Detect which cell encompasses the target text, then output its (X, Y) center coordinate. 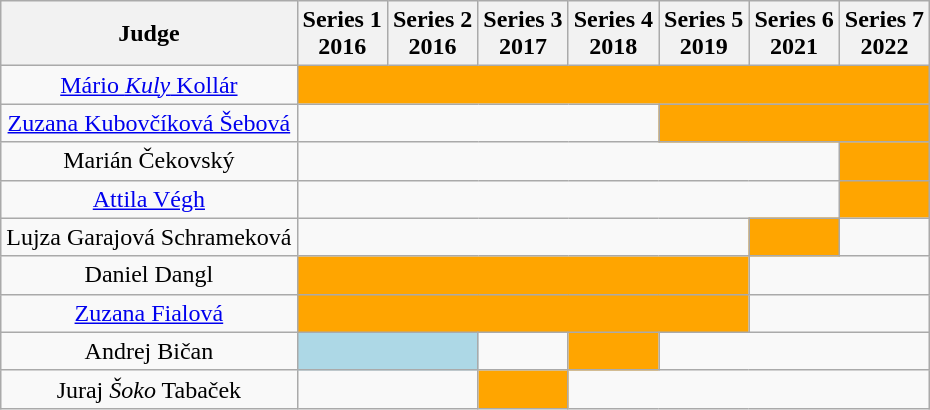
Marián Čekovský (149, 161)
Series 22016 (432, 34)
Juraj Šoko Tabaček (149, 389)
Series 72022 (884, 34)
Series 12016 (342, 34)
Attila Végh (149, 199)
Series 42018 (613, 34)
Mário Kuly Kollár (149, 85)
Series 62021 (794, 34)
Zuzana Fialová (149, 313)
Daniel Dangl (149, 275)
Series 52019 (704, 34)
Judge (149, 34)
Series 32017 (523, 34)
Lujza Garajová Schrameková (149, 237)
Zuzana Kubovčíková Šebová (149, 123)
Andrej Bičan (149, 351)
